Return [x, y] of the center of cell containing provided text 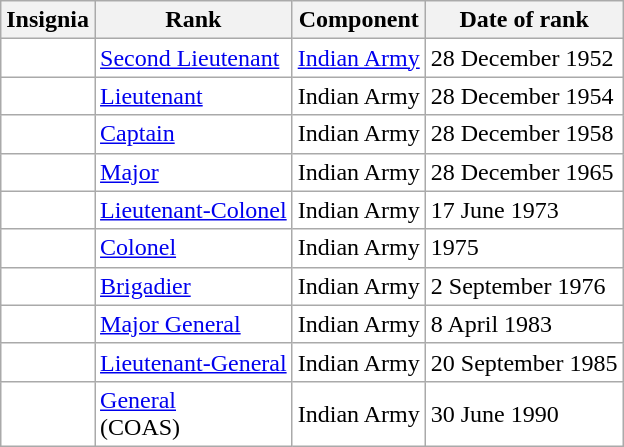
Lieutenant-Colonel [194, 210]
Brigadier [194, 286]
28 December 1965 [524, 172]
28 December 1958 [524, 134]
Major [194, 172]
8 April 1983 [524, 324]
Lieutenant-General [194, 362]
Component [358, 20]
28 December 1952 [524, 58]
28 December 1954 [524, 96]
1975 [524, 248]
2 September 1976 [524, 286]
17 June 1973 [524, 210]
30 June 1990 [524, 414]
Second Lieutenant [194, 58]
20 September 1985 [524, 362]
Lieutenant [194, 96]
Colonel [194, 248]
General(COAS) [194, 414]
Major General [194, 324]
Captain [194, 134]
Rank [194, 20]
Date of rank [524, 20]
Insignia [48, 20]
